For the text-containing cell, return its midpoint in [X, Y] coordinate format. 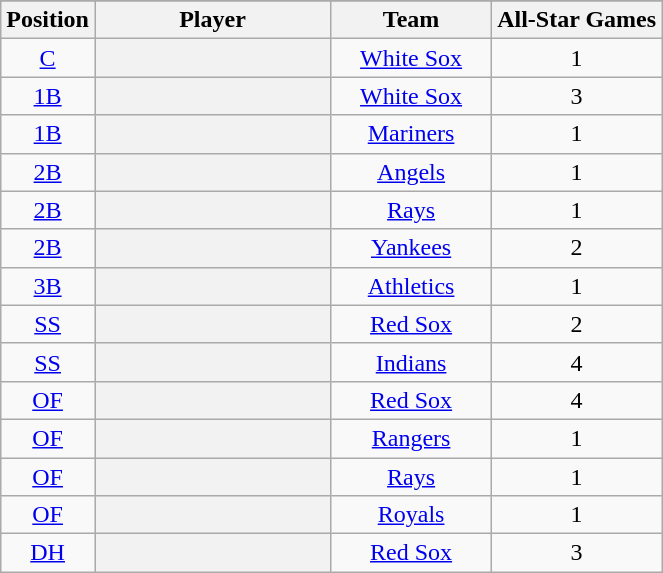
Athletics [412, 286]
Team [412, 20]
Rangers [412, 438]
Mariners [412, 134]
Angels [412, 172]
Position [48, 20]
Indians [412, 362]
Yankees [412, 248]
All-Star Games [577, 20]
3B [48, 286]
Royals [412, 515]
C [48, 58]
Player [212, 20]
DH [48, 553]
